Detect which cell encompasses the target text, then output its [x, y] center coordinate. 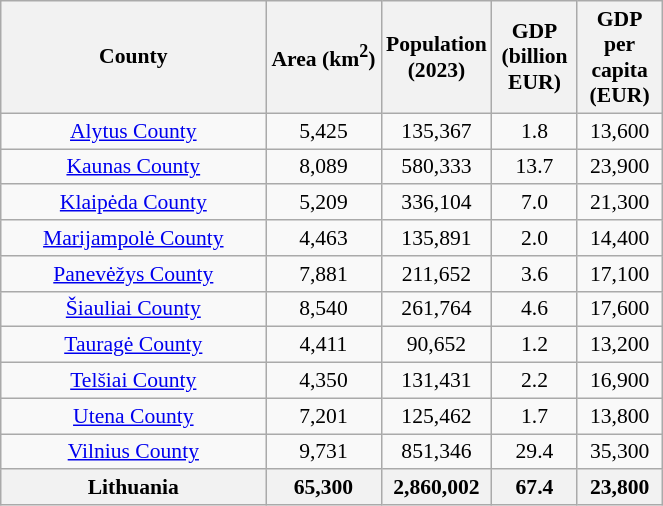
16,900 [620, 381]
13,800 [620, 416]
GDP (billion EUR) [534, 57]
Šiauliai County [134, 309]
131,431 [436, 381]
1.8 [534, 131]
14,400 [620, 238]
90,652 [436, 345]
2.0 [534, 238]
2,860,002 [436, 488]
65,300 [324, 488]
1.2 [534, 345]
Klaipėda County [134, 203]
13.7 [534, 167]
Kaunas County [134, 167]
Population (2023) [436, 57]
7.0 [534, 203]
Alytus County [134, 131]
35,300 [620, 452]
67.4 [534, 488]
3.6 [534, 274]
851,346 [436, 452]
125,462 [436, 416]
8,540 [324, 309]
Marijampolė County [134, 238]
4,350 [324, 381]
Telšiai County [134, 381]
Tauragė County [134, 345]
261,764 [436, 309]
5,425 [324, 131]
13,200 [620, 345]
13,600 [620, 131]
GDP per capita (EUR) [620, 57]
7,881 [324, 274]
4.6 [534, 309]
9,731 [324, 452]
21,300 [620, 203]
5,209 [324, 203]
Vilnius County [134, 452]
Panevėžys County [134, 274]
29.4 [534, 452]
135,891 [436, 238]
County [134, 57]
17,600 [620, 309]
2.2 [534, 381]
7,201 [324, 416]
211,652 [436, 274]
Lithuania [134, 488]
8,089 [324, 167]
Utena County [134, 416]
23,800 [620, 488]
580,333 [436, 167]
17,100 [620, 274]
4,411 [324, 345]
336,104 [436, 203]
1.7 [534, 416]
Area (km2) [324, 57]
4,463 [324, 238]
135,367 [436, 131]
23,900 [620, 167]
